Capture the cell that displays the provided text and extract its (x, y) central coordinate. 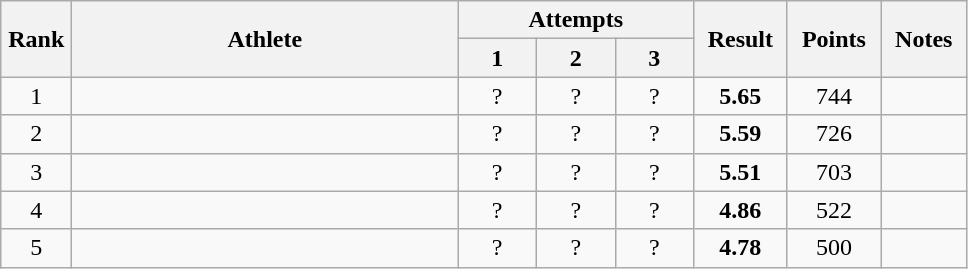
5.65 (741, 96)
Notes (924, 39)
4.86 (741, 210)
500 (834, 248)
5.59 (741, 134)
5 (36, 248)
Rank (36, 39)
703 (834, 172)
Attempts (576, 20)
522 (834, 210)
744 (834, 96)
5.51 (741, 172)
Result (741, 39)
4 (36, 210)
Points (834, 39)
726 (834, 134)
Athlete (265, 39)
4.78 (741, 248)
